Capture the cell that displays the provided text and extract its (X, Y) central coordinate. 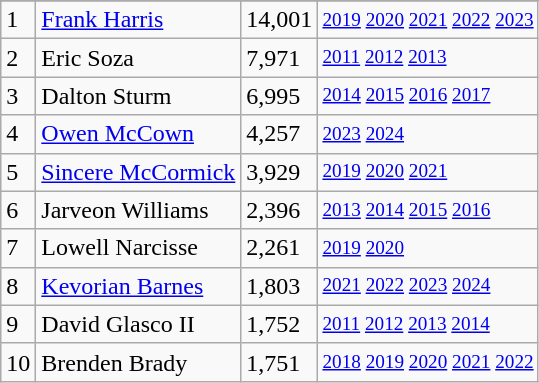
2019 2020 (428, 248)
5 (18, 172)
2,261 (280, 248)
8 (18, 286)
2019 2020 2021 2022 2023 (428, 20)
2011 2012 2013 (428, 58)
3,929 (280, 172)
1,752 (280, 324)
9 (18, 324)
Frank Harris (138, 20)
2021 2022 2023 2024 (428, 286)
Sincere McCormick (138, 172)
Kevorian Barnes (138, 286)
1 (18, 20)
Lowell Narcisse (138, 248)
Brenden Brady (138, 362)
Eric Soza (138, 58)
4,257 (280, 134)
Owen McCown (138, 134)
2023 2024 (428, 134)
2013 2014 2015 2016 (428, 210)
1,751 (280, 362)
14,001 (280, 20)
6 (18, 210)
7,971 (280, 58)
7 (18, 248)
4 (18, 134)
Jarveon Williams (138, 210)
10 (18, 362)
2014 2015 2016 2017 (428, 96)
1,803 (280, 286)
3 (18, 96)
2011 2012 2013 2014 (428, 324)
2 (18, 58)
2019 2020 2021 (428, 172)
David Glasco II (138, 324)
6,995 (280, 96)
2018 2019 2020 2021 2022 (428, 362)
Dalton Sturm (138, 96)
2,396 (280, 210)
